Determine the [X, Y] coordinate at the center of the cell enclosing the given text.  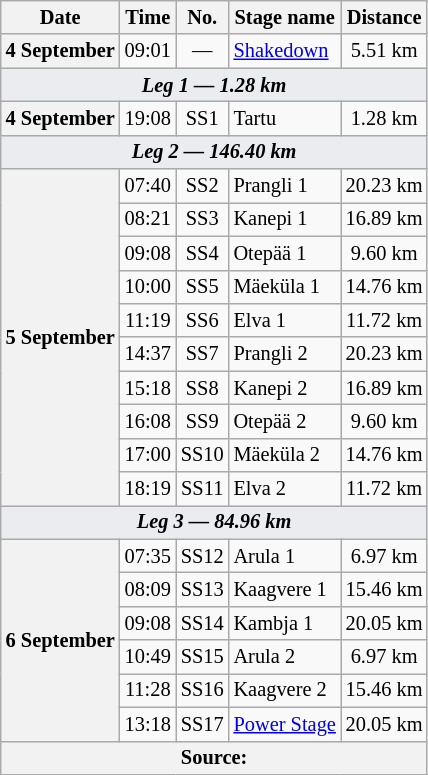
08:09 [148, 589]
Power Stage [285, 724]
08:21 [148, 219]
SS4 [202, 253]
07:40 [148, 186]
Otepää 2 [285, 421]
Otepää 1 [285, 253]
Prangli 2 [285, 354]
SS5 [202, 287]
10:00 [148, 287]
17:00 [148, 455]
Leg 3 — 84.96 km [214, 522]
5.51 km [384, 51]
SS7 [202, 354]
Tartu [285, 118]
Kambja 1 [285, 623]
Time [148, 17]
SS17 [202, 724]
Distance [384, 17]
Kaagvere 1 [285, 589]
SS2 [202, 186]
Prangli 1 [285, 186]
SS15 [202, 657]
Source: [214, 758]
19:08 [148, 118]
Mäeküla 2 [285, 455]
16:08 [148, 421]
5 September [60, 338]
Arula 2 [285, 657]
Kaagvere 2 [285, 690]
10:49 [148, 657]
Stage name [285, 17]
Arula 1 [285, 556]
15:18 [148, 388]
SS16 [202, 690]
09:01 [148, 51]
SS13 [202, 589]
SS6 [202, 320]
SS9 [202, 421]
Kanepi 1 [285, 219]
6 September [60, 640]
14:37 [148, 354]
SS8 [202, 388]
SS1 [202, 118]
SS12 [202, 556]
SS14 [202, 623]
Leg 1 — 1.28 km [214, 85]
SS10 [202, 455]
SS11 [202, 489]
07:35 [148, 556]
11:19 [148, 320]
— [202, 51]
13:18 [148, 724]
Date [60, 17]
Mäeküla 1 [285, 287]
Leg 2 — 146.40 km [214, 152]
SS3 [202, 219]
Kanepi 2 [285, 388]
Elva 2 [285, 489]
No. [202, 17]
Elva 1 [285, 320]
18:19 [148, 489]
Shakedown [285, 51]
1.28 km [384, 118]
11:28 [148, 690]
